Detect which cell encompasses the target text, then output its (x, y) center coordinate. 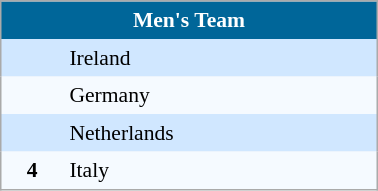
4 (32, 171)
Men's Team (189, 20)
Germany (220, 95)
Italy (220, 171)
Netherlands (220, 133)
Ireland (220, 58)
